From the cell containing the given text, extract its center point as [X, Y] coordinate. 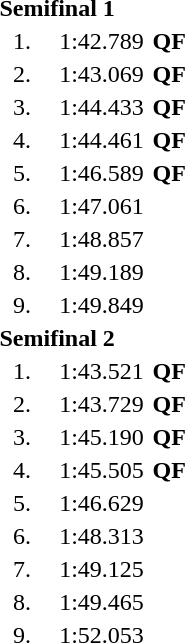
1:43.069 [102, 74]
1:44.461 [102, 140]
1:43.729 [102, 404]
1:49.849 [102, 305]
1:48.857 [102, 239]
1:45.190 [102, 437]
1:42.789 [102, 41]
1:48.313 [102, 536]
1:46.589 [102, 173]
1:47.061 [102, 206]
1:43.521 [102, 371]
1:49.465 [102, 602]
1:46.629 [102, 503]
1:44.433 [102, 107]
1:45.505 [102, 470]
1:49.125 [102, 569]
1:49.189 [102, 272]
